Detect which cell encompasses the target text, then output its [X, Y] center coordinate. 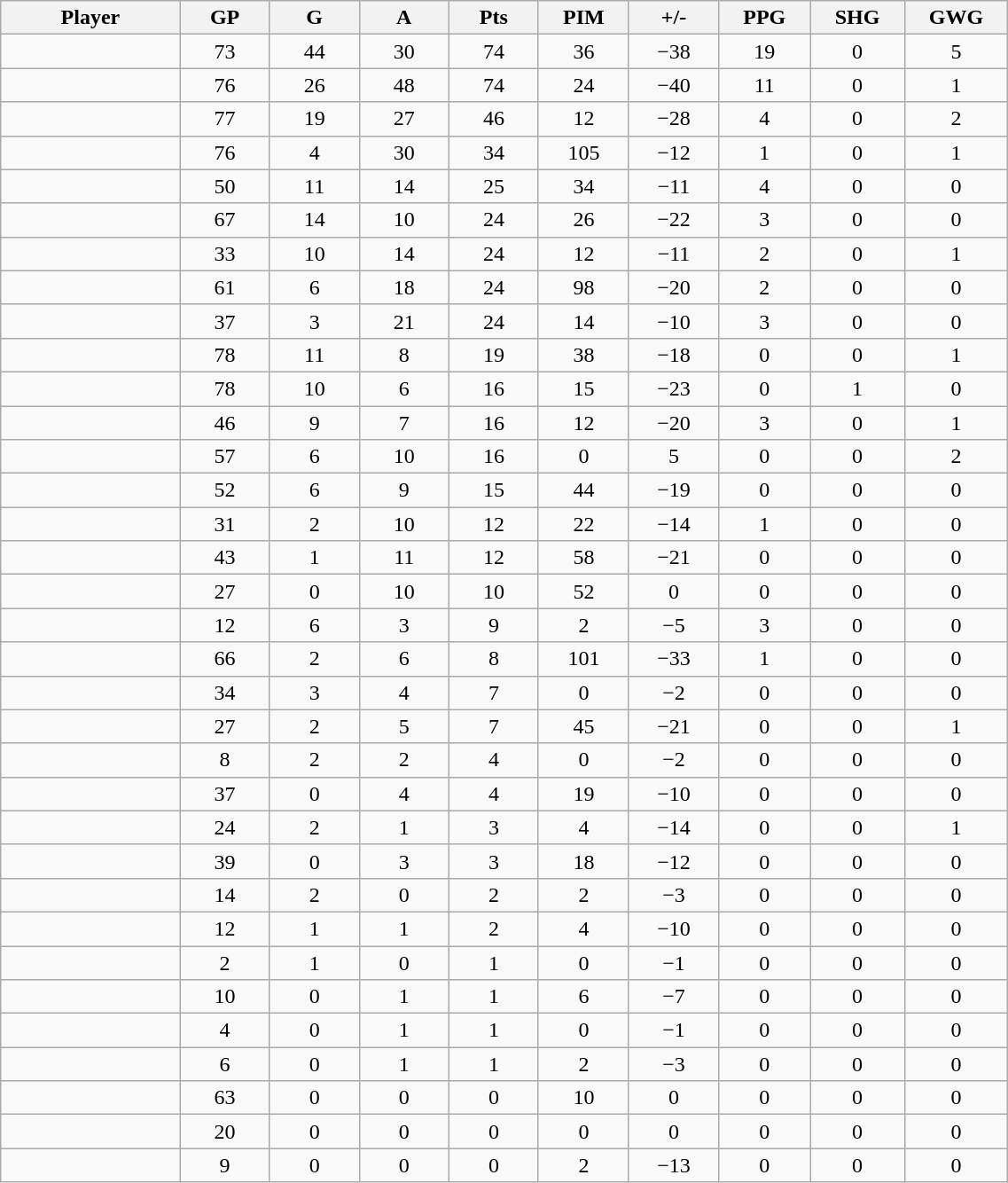
−28 [674, 119]
50 [225, 186]
−33 [674, 659]
A [404, 18]
20 [225, 1132]
−7 [674, 997]
67 [225, 220]
−18 [674, 355]
21 [404, 321]
−19 [674, 490]
58 [583, 558]
61 [225, 287]
39 [225, 861]
31 [225, 524]
+/- [674, 18]
101 [583, 659]
GWG [956, 18]
−40 [674, 85]
−38 [674, 51]
45 [583, 726]
63 [225, 1098]
PPG [764, 18]
−22 [674, 220]
73 [225, 51]
77 [225, 119]
G [314, 18]
−23 [674, 388]
−5 [674, 625]
38 [583, 355]
−13 [674, 1165]
98 [583, 287]
SHG [857, 18]
36 [583, 51]
Player [90, 18]
48 [404, 85]
43 [225, 558]
66 [225, 659]
Pts [493, 18]
GP [225, 18]
22 [583, 524]
33 [225, 254]
57 [225, 457]
PIM [583, 18]
105 [583, 153]
25 [493, 186]
